Determine the (X, Y) coordinate at the center of the cell enclosing the given text.  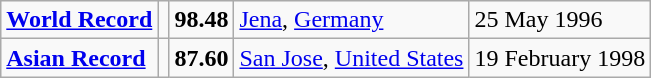
World Record (80, 20)
19 February 1998 (560, 58)
98.48 (202, 20)
25 May 1996 (560, 20)
San Jose, United States (352, 58)
Jena, Germany (352, 20)
87.60 (202, 58)
Asian Record (80, 58)
